Determine the [X, Y] coordinate at the center of the cell enclosing the given text.  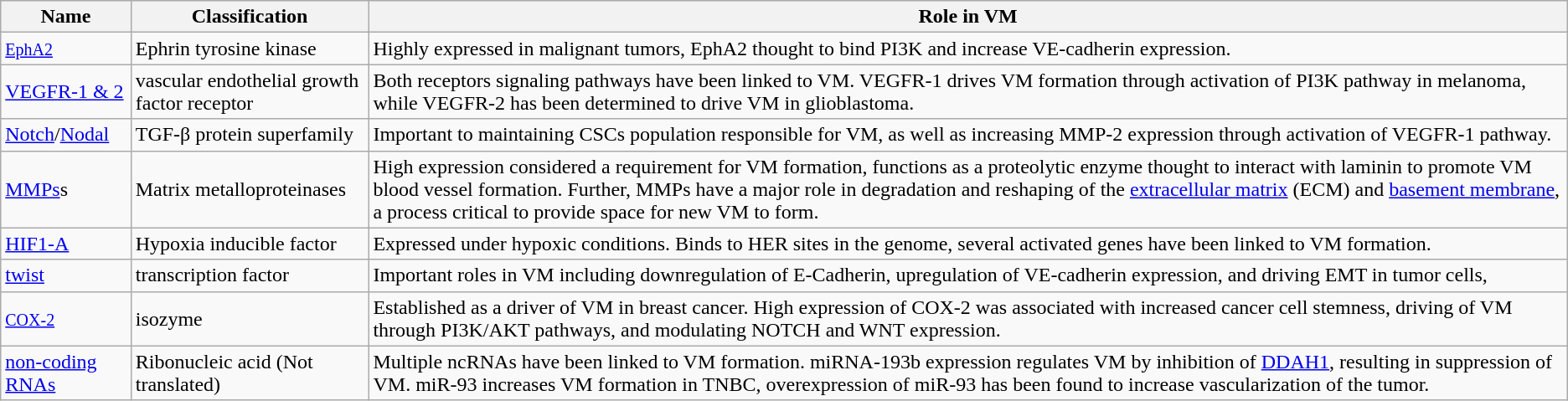
Hypoxia inducible factor [250, 244]
Ephrin tyrosine kinase [250, 49]
Role in VM [968, 17]
Highly expressed in malignant tumors, EphA2 thought to bind PI3K and increase VE-cadherin expression. [968, 49]
twist [65, 275]
Name [65, 17]
Ribonucleic acid (Not translated) [250, 373]
Matrix metalloproteinases [250, 189]
HIF1-A [65, 244]
transcription factor [250, 275]
Important to maintaining CSCs population responsible for VM, as well as increasing MMP-2 expression through activation of VEGFR-1 pathway. [968, 135]
Expressed under hypoxic conditions. Binds to HER sites in the genome, several activated genes have been linked to VM formation. [968, 244]
vascular endothelial growth factor receptor [250, 92]
COX-2 [65, 318]
EphA2 [65, 49]
Notch/Nodal [65, 135]
Classification [250, 17]
isozyme [250, 318]
VEGFR-1 & 2 [65, 92]
non-coding RNAs [65, 373]
TGF-β protein superfamily [250, 135]
MMPss [65, 189]
Important roles in VM including downregulation of E-Cadherin, upregulation of VE-cadherin expression, and driving EMT in tumor cells, [968, 275]
